Extract the (x, y) coordinate from the center of the cell holding the provided text.  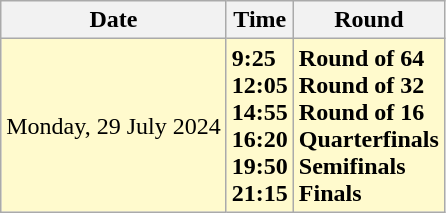
Monday, 29 July 2024 (114, 126)
Round of 64Round of 32Round of 16QuarterfinalsSemifinalsFinals (368, 126)
Date (114, 20)
Time (260, 20)
9:2512:0514:5516:2019:5021:15 (260, 126)
Round (368, 20)
